Output the (x, y) coordinate of the center of the cell containing the given text.  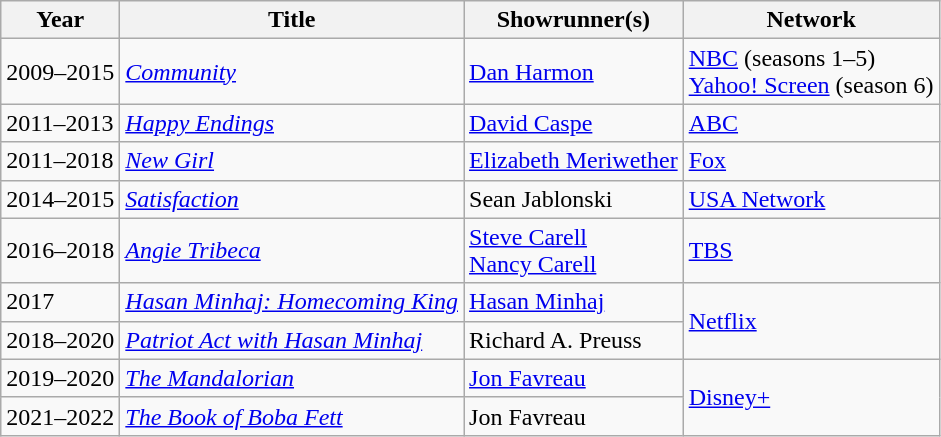
Title (292, 20)
2019–2020 (60, 378)
NBC (seasons 1–5)Yahoo! Screen (season 6) (811, 72)
Hasan Minhaj (574, 302)
Patriot Act with Hasan Minhaj (292, 340)
Dan Harmon (574, 72)
Showrunner(s) (574, 20)
2011–2018 (60, 161)
The Mandalorian (292, 378)
Angie Tribeca (292, 250)
Netflix (811, 321)
2011–2013 (60, 123)
Richard A. Preuss (574, 340)
Disney+ (811, 397)
ABC (811, 123)
Elizabeth Meriwether (574, 161)
Year (60, 20)
TBS (811, 250)
USA Network (811, 199)
Network (811, 20)
2016–2018 (60, 250)
Steve CarellNancy Carell (574, 250)
Happy Endings (292, 123)
Satisfaction (292, 199)
Hasan Minhaj: Homecoming King (292, 302)
New Girl (292, 161)
2009–2015 (60, 72)
The Book of Boba Fett (292, 416)
Sean Jablonski (574, 199)
2021–2022 (60, 416)
2014–2015 (60, 199)
2018–2020 (60, 340)
Community (292, 72)
Fox (811, 161)
David Caspe (574, 123)
2017 (60, 302)
